Scan for the cell matching the given text and deliver its [X, Y] coordinate at center. 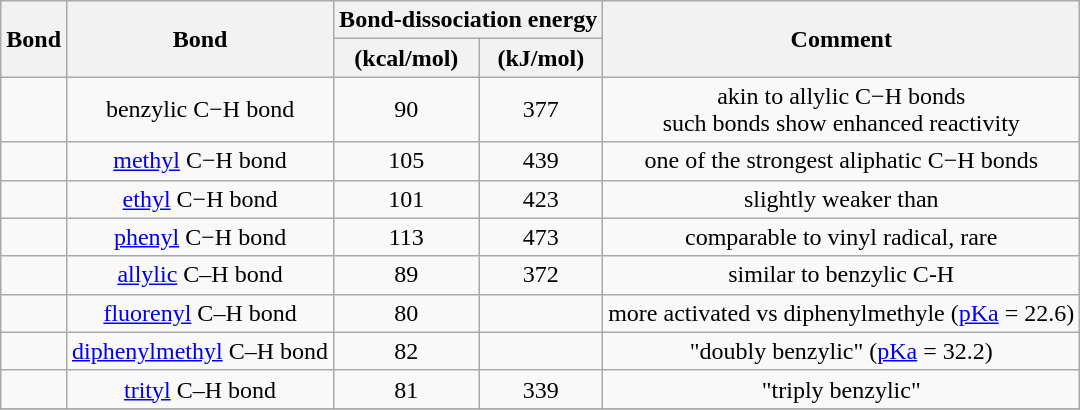
diphenylmethyl C–H bond [200, 351]
90 [406, 110]
105 [406, 161]
439 [541, 161]
89 [406, 275]
(kcal/mol) [406, 58]
fluorenyl C–H bond [200, 313]
Bond-dissociation energy [468, 20]
Comment [842, 39]
473 [541, 237]
113 [406, 237]
80 [406, 313]
benzylic C−H bond [200, 110]
ethyl C−H bond [200, 199]
akin to allylic C−H bondssuch bonds show enhanced reactivity [842, 110]
372 [541, 275]
377 [541, 110]
(kJ/mol) [541, 58]
phenyl C−H bond [200, 237]
more activated vs diphenylmethyle (pKa = 22.6) [842, 313]
one of the strongest aliphatic C−H bonds [842, 161]
423 [541, 199]
"doubly benzylic" (pKa = 32.2) [842, 351]
comparable to vinyl radical, rare [842, 237]
trityl C–H bond [200, 389]
allylic C–H bond [200, 275]
339 [541, 389]
"triply benzylic" [842, 389]
similar to benzylic C-H [842, 275]
slightly weaker than [842, 199]
81 [406, 389]
methyl C−H bond [200, 161]
101 [406, 199]
82 [406, 351]
